Capture the cell that displays the provided text and extract its (x, y) central coordinate. 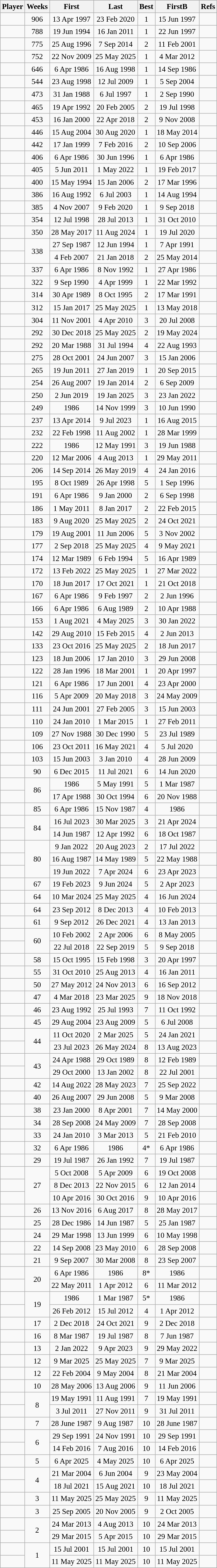
29 Mar 1998 (71, 1235)
4 Apr 2010 (116, 320)
25 Jan 1987 (177, 1223)
22 Nov 2009 (71, 57)
30 Mar 2008 (116, 1260)
19 (37, 1304)
23 Oct 2011 (71, 746)
338 (37, 251)
25 Jul 1993 (116, 1010)
9 May 2004 (116, 1374)
29 Oct 1989 (116, 1060)
13 Feb 2022 (71, 571)
322 (37, 283)
7 Sep 2014 (116, 44)
3 Mar 2013 (116, 1135)
19 Jan 2014 (116, 383)
29 Aug 2004 (71, 1022)
906 (37, 19)
14 May 2000 (177, 1110)
84 (37, 828)
133 (37, 646)
337 (37, 270)
11 Jul 2021 (116, 771)
5 Sep 2004 (177, 82)
6 Dec 2015 (71, 771)
116 (37, 696)
2 Oct 2005 (177, 1511)
28 Dec 1986 (71, 1223)
13 Apr 1997 (71, 19)
19 Jul 1998 (177, 107)
254 (37, 383)
9 Nov 2008 (177, 119)
26 May 2024 (116, 1047)
10 Apr 1988 (177, 608)
28 Jul 2013 (116, 220)
10 Jun 1990 (177, 408)
405 (37, 170)
222 (37, 446)
3 Jul 2011 (71, 1411)
19 May 2024 (177, 333)
27 Apr 1986 (177, 270)
10 May 1998 (177, 1235)
21 Oct 2018 (177, 583)
60 (37, 941)
6 Jul 1997 (116, 94)
10 Sep 2006 (177, 144)
15 Jun 1997 (177, 19)
400 (37, 182)
9 Mar 2008 (177, 1098)
28 Mar 1999 (177, 433)
232 (37, 433)
9 Jun 2024 (116, 884)
24 Jan 2016 (177, 471)
5 Jul 2020 (177, 746)
22 Feb 1998 (71, 433)
191 (37, 496)
22 Jul 2018 (71, 947)
19 Oct 2008 (177, 1173)
249 (37, 408)
20 Aug 2023 (116, 847)
44 (37, 1041)
2 Apr 2023 (177, 884)
18 Oct 1987 (177, 834)
28 May 2006 (71, 1386)
9 Jan 2022 (71, 847)
Weeks (37, 7)
24 (37, 1235)
5 Apr 2015 (116, 1536)
86 (37, 791)
13 Aug 2023 (177, 1047)
32 (37, 1148)
19 Apr 1992 (71, 107)
23 Aug 1992 (71, 1010)
15 Nov 1987 (116, 809)
27 Jan 2019 (116, 370)
9 Sep 2007 (71, 1260)
752 (37, 57)
7 Apr 1991 (177, 245)
6 Aug 2017 (116, 1210)
12 Jun 1994 (116, 245)
544 (37, 82)
12 May 1991 (116, 446)
8 May 2005 (177, 935)
90 (37, 771)
109 (37, 734)
19 Jul 2020 (177, 232)
21 Jan 2018 (116, 257)
12 Feb 1989 (177, 1060)
24 Jun 2001 (71, 709)
16 Apr 1989 (177, 558)
11 Aug 2002 (116, 433)
8 Apr 2001 (116, 1110)
25 Aug 1996 (71, 44)
8 Nov 1992 (116, 270)
9 Aug 1987 (116, 1424)
43 (37, 1066)
15 Jul 2012 (116, 1311)
19 Jun 1988 (177, 446)
20 Jul 2008 (177, 320)
15 May 1994 (71, 182)
170 (37, 583)
30 Aug 2020 (116, 132)
15 Jan 2017 (71, 308)
23 Jan 2022 (177, 395)
27 Nov 1988 (71, 734)
23 Oct 2016 (71, 646)
103 (37, 759)
25 Sep 2022 (177, 1085)
45 (37, 1022)
9 Sep 2012 (71, 922)
20 (37, 1279)
31 Jul 2011 (177, 1411)
14 Aug 2022 (71, 1085)
18 Jun 2006 (71, 659)
12 Apr 1992 (116, 834)
55 (37, 972)
22 Mar 1992 (177, 283)
1 Mar 2015 (116, 721)
30 Mar 2025 (116, 822)
4 Mar 2018 (71, 997)
11 Feb 2001 (177, 44)
23 Mar 2025 (116, 997)
50 (37, 985)
646 (37, 69)
14 Jun 2020 (177, 771)
14 May 1989 (116, 859)
265 (37, 370)
14 Nov 1999 (116, 408)
465 (37, 107)
16 Jul 2023 (71, 822)
5 Jun 2011 (71, 170)
23 May 2010 (116, 1248)
25 May 2014 (177, 257)
28 Jan 1996 (71, 671)
18 Mar 2001 (116, 671)
22 Sep 2019 (116, 947)
28 Jun 2009 (177, 759)
19 Feb 2017 (177, 170)
80 (37, 859)
775 (37, 44)
24 Nov 2013 (116, 985)
220 (37, 458)
31 Jan 1988 (71, 94)
122 (37, 671)
15 Feb 2015 (116, 634)
85 (37, 809)
22 Feb 2004 (71, 1374)
23 May 2004 (177, 1474)
8 Oct 1995 (116, 295)
1 May 2022 (116, 170)
121 (37, 684)
27 Nov 2011 (116, 1411)
2 Jun 1996 (177, 596)
12 Jan 2014 (177, 1185)
473 (37, 94)
275 (37, 358)
13 May 2018 (177, 308)
123 (37, 659)
30 Dec 2018 (71, 333)
406 (37, 157)
166 (37, 608)
13 (37, 1348)
12 Mar 2006 (71, 458)
30 Jun 1996 (116, 157)
13 Jan 2002 (116, 1072)
9 May 2021 (177, 546)
5* (146, 1298)
19 Jan 2025 (116, 395)
10 Feb 2002 (71, 935)
8 Mar 1987 (71, 1336)
33 (37, 1135)
1 Aug 2021 (71, 621)
Last (116, 7)
16 Jan 2000 (71, 119)
179 (37, 533)
23 Jan 2000 (71, 1110)
22 (37, 1248)
26 Apr 1998 (116, 483)
8* (146, 1273)
2 Jan 2022 (71, 1348)
2 Apr 2006 (116, 935)
15 Oct 1995 (71, 960)
4 Nov 2007 (71, 207)
21 Apr 2024 (177, 822)
25 Aug 2013 (116, 972)
1 Sep 1996 (177, 483)
27 (37, 1185)
237 (37, 421)
23 Sep 2012 (71, 910)
7 Apr 2024 (116, 872)
3 Jan 2010 (116, 759)
11 Oct 2020 (71, 1035)
9 Apr 2023 (116, 1348)
24 Nov 1991 (116, 1436)
11 Aug 2024 (116, 232)
11 Mar 2012 (177, 1286)
106 (37, 746)
17 Jun 2001 (116, 684)
11 Nov 2001 (71, 320)
14 Sep 2014 (71, 471)
17 (37, 1323)
110 (37, 721)
20 Feb 2005 (116, 107)
21 (37, 1260)
Player (13, 7)
153 (37, 621)
67 (37, 884)
26 Dec 2021 (116, 922)
9 Jul 2023 (116, 421)
6 Jun 2004 (116, 1474)
5 Oct 2008 (71, 1173)
19 Feb 2023 (71, 884)
17 Mar 1996 (177, 182)
9 Aug 2020 (71, 521)
16 Aug 1992 (71, 195)
4 Mar 2012 (177, 57)
4* (146, 1148)
20 Sep 2015 (177, 370)
34 (37, 1123)
42 (37, 1085)
442 (37, 144)
6 Aug 1989 (116, 608)
788 (37, 32)
13 Aug 2006 (116, 1386)
26 Feb 2012 (71, 1311)
9 Feb 2020 (116, 207)
4 Apr 1999 (116, 283)
47 (37, 997)
19 Jun 2022 (71, 872)
23 Apr 2000 (177, 684)
61 (37, 922)
10 Feb 2013 (177, 910)
22 Jul 2001 (177, 1072)
18 May 2014 (177, 132)
20 Mar 1988 (71, 345)
2 Sep 1990 (177, 94)
23 Aug 2009 (116, 1022)
11 Oct 1992 (177, 1010)
22 May 2011 (71, 1286)
30 Oct 1994 (116, 797)
16 Sep 2012 (177, 985)
8 Oct 1989 (71, 483)
12 Jul 1998 (71, 220)
23 Jul 2023 (71, 1047)
7 Jun 1987 (177, 1336)
167 (37, 596)
22 Jun 1997 (177, 32)
26 (37, 1210)
26 Jan 1992 (116, 1160)
11 Aug 1991 (116, 1399)
10 Mar 2024 (71, 897)
385 (37, 207)
30 Apr 1989 (71, 295)
40 (37, 1098)
4 Feb 2007 (71, 257)
12 Mar 1989 (71, 558)
16 Aug 1998 (116, 69)
25 Sep 2005 (71, 1511)
3 Nov 2002 (177, 533)
17 Oct 2021 (116, 583)
22 Feb 2015 (177, 508)
17 Jan 1999 (71, 144)
186 (37, 508)
38 (37, 1110)
28 May 2023 (116, 1085)
195 (37, 483)
17 Jan 2010 (116, 659)
16 May 2021 (116, 746)
350 (37, 232)
14 Aug 1994 (177, 195)
6 Jul 2008 (177, 1022)
15 Feb 1998 (116, 960)
19 Aug 2001 (71, 533)
27 May 2012 (71, 985)
453 (37, 119)
2 Jun 2013 (177, 634)
9 Jan 2000 (116, 496)
27 Mar 2022 (177, 571)
31 Jul 1994 (116, 345)
29 May 2011 (177, 458)
Refs (208, 7)
15 Aug 2004 (71, 132)
23 Apr 2023 (177, 872)
13 Nov 2016 (71, 1210)
24 Jan 2021 (177, 1035)
27 Feb 2005 (116, 709)
24 Jun 2007 (116, 358)
13 Jan 2013 (177, 922)
20 Nov 2005 (116, 1511)
174 (37, 558)
29 May 2022 (177, 1348)
5 May 1991 (116, 784)
19 Jun 2011 (71, 370)
13 Apr 2014 (71, 421)
17 Jul 2022 (177, 847)
15 Aug 2021 (116, 1486)
27 Sep 1987 (71, 245)
6 Jul 2003 (116, 195)
16 (37, 1336)
142 (37, 634)
23 Sep 2007 (177, 1260)
Best (146, 7)
304 (37, 320)
12 Jul 2009 (116, 82)
177 (37, 546)
2 Mar 2025 (116, 1035)
25 (37, 1223)
22 Aug 1993 (177, 345)
20 Nov 1988 (177, 797)
46 (37, 1010)
22 Nov 2015 (116, 1185)
23 Jul 1989 (177, 734)
13 Jun 1999 (116, 1235)
6 Sep 1998 (177, 496)
23 Feb 2020 (116, 19)
30 Jan 2022 (177, 621)
7 Aug 2016 (116, 1449)
29 Aug 2010 (71, 634)
6 Sep 2009 (177, 383)
314 (37, 295)
386 (37, 195)
2 Sep 2018 (71, 546)
9 Feb 1997 (116, 596)
22 Apr 2018 (116, 119)
312 (37, 308)
30 Dec 1990 (116, 734)
58 (37, 960)
16 Aug 1987 (71, 859)
14 Sep 2008 (71, 1248)
17 Mar 1991 (177, 295)
20 May 2018 (116, 696)
16 Jun 2024 (177, 897)
24 Apr 1988 (71, 1060)
29 Oct 2000 (71, 1072)
9 Sep 1990 (71, 283)
354 (37, 220)
183 (37, 521)
23 Aug 1998 (71, 82)
19 Jun 1994 (71, 32)
21 Feb 2010 (177, 1135)
28 Oct 2001 (71, 358)
18 Nov 2018 (177, 997)
206 (37, 471)
14 Sep 1986 (177, 69)
6 Feb 1994 (116, 558)
First (71, 7)
30 Oct 2016 (116, 1198)
8 Jan 2017 (116, 508)
7 Feb 2016 (116, 144)
1 May 2011 (71, 508)
250 (37, 395)
111 (37, 709)
17 Apr 1988 (71, 797)
446 (37, 132)
27 Feb 2011 (177, 721)
FirstB (177, 7)
172 (37, 571)
2 Jun 2019 (71, 395)
29 (37, 1160)
26 May 2019 (116, 471)
22 May 1988 (177, 859)
16 Aug 2015 (177, 421)
